Capture the cell that displays the provided text and extract its (X, Y) central coordinate. 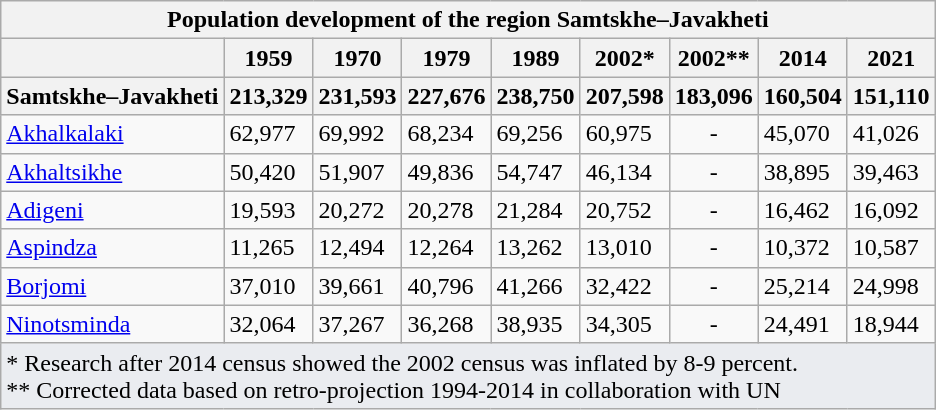
1959 (268, 58)
38,935 (536, 324)
213,329 (268, 96)
151,110 (891, 96)
20,752 (624, 210)
16,092 (891, 210)
2021 (891, 58)
1989 (536, 58)
69,256 (536, 134)
49,836 (446, 172)
62,977 (268, 134)
12,264 (446, 248)
32,064 (268, 324)
18,944 (891, 324)
Akhalkalaki (112, 134)
34,305 (624, 324)
Samtskhe–Javakheti (112, 96)
69,992 (358, 134)
21,284 (536, 210)
39,661 (358, 286)
13,262 (536, 248)
25,214 (802, 286)
19,593 (268, 210)
1970 (358, 58)
45,070 (802, 134)
238,750 (536, 96)
32,422 (624, 286)
54,747 (536, 172)
37,267 (358, 324)
36,268 (446, 324)
40,796 (446, 286)
183,096 (714, 96)
12,494 (358, 248)
10,372 (802, 248)
227,676 (446, 96)
207,598 (624, 96)
Akhaltsikhe (112, 172)
Adigeni (112, 210)
2002** (714, 58)
41,266 (536, 286)
11,265 (268, 248)
231,593 (358, 96)
16,462 (802, 210)
2014 (802, 58)
Population development of the region Samtskhe–Javakheti (468, 20)
24,491 (802, 324)
13,010 (624, 248)
160,504 (802, 96)
38,895 (802, 172)
Borjomi (112, 286)
68,234 (446, 134)
37,010 (268, 286)
50,420 (268, 172)
2002* (624, 58)
41,026 (891, 134)
20,272 (358, 210)
46,134 (624, 172)
39,463 (891, 172)
60,975 (624, 134)
1979 (446, 58)
Aspindza (112, 248)
24,998 (891, 286)
51,907 (358, 172)
20,278 (446, 210)
Ninotsminda (112, 324)
10,587 (891, 248)
